Search for the cell housing the specified text and yield its (X, Y) center coordinate. 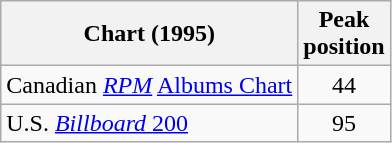
Canadian RPM Albums Chart (150, 85)
95 (344, 123)
Chart (1995) (150, 34)
Peakposition (344, 34)
44 (344, 85)
U.S. Billboard 200 (150, 123)
